Determine the [x, y] coordinate at the center of the cell enclosing the given text.  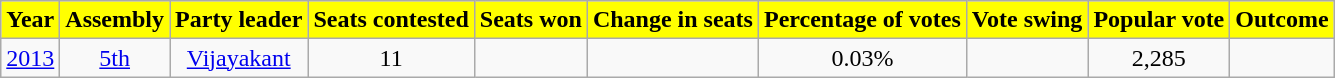
Seats won [530, 20]
Party leader [239, 20]
Percentage of votes [862, 20]
0.03% [862, 58]
Vote swing [1027, 20]
Popular vote [1159, 20]
Outcome [1282, 20]
Year [30, 20]
2013 [30, 58]
Assembly [115, 20]
11 [391, 58]
2,285 [1159, 58]
5th [115, 58]
Seats contested [391, 20]
Vijayakant [239, 58]
Change in seats [672, 20]
